Extract the [x, y] coordinate from the center of the cell holding the provided text.  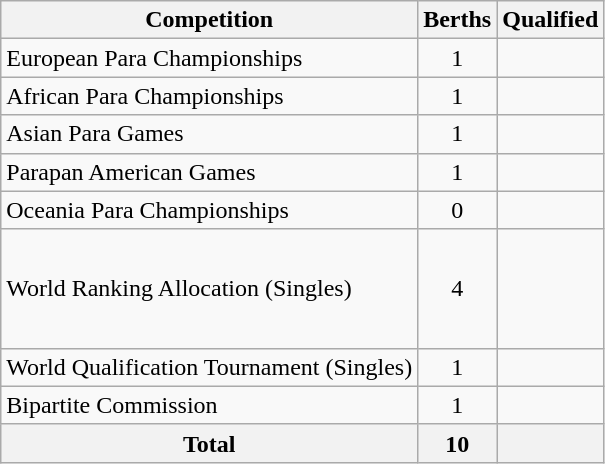
Oceania Para Championships [210, 210]
10 [458, 443]
Qualified [550, 20]
Berths [458, 20]
Total [210, 443]
World Qualification Tournament (Singles) [210, 367]
European Para Championships [210, 58]
World Ranking Allocation (Singles) [210, 288]
4 [458, 288]
0 [458, 210]
Asian Para Games [210, 134]
African Para Championships [210, 96]
Bipartite Commission [210, 405]
Competition [210, 20]
Parapan American Games [210, 172]
